Pinpoint the cell where the given text exists, returning its [x, y] midpoint coordinate. 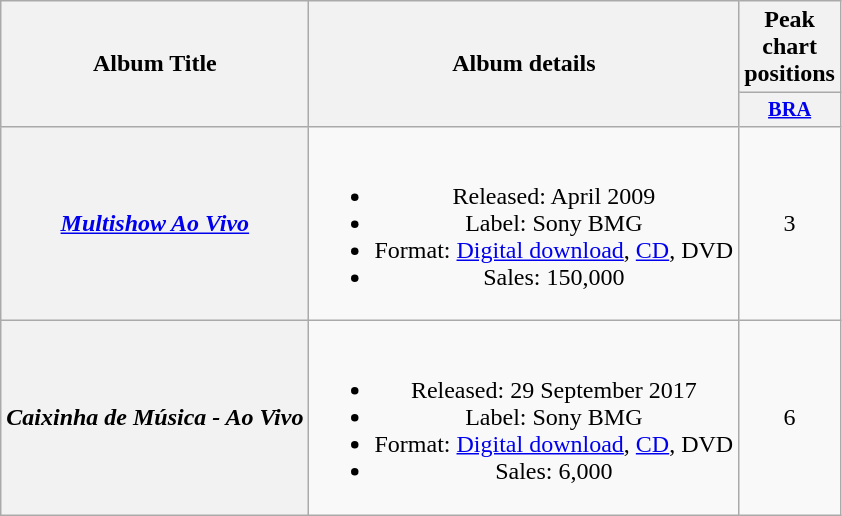
Album details [524, 64]
Multishow Ao Vivo [155, 223]
Album Title [155, 64]
3 [790, 223]
Peak chart positions [790, 47]
Released: 29 September 2017Label: Sony BMGFormat: Digital download, CD, DVDSales: 6,000 [524, 418]
Caixinha de Música - Ao Vivo [155, 418]
6 [790, 418]
BRA [790, 110]
Released: April 2009Label: Sony BMGFormat: Digital download, CD, DVDSales: 150,000 [524, 223]
